Return the (X, Y) coordinate for the center point of the cell that contains the specified text.  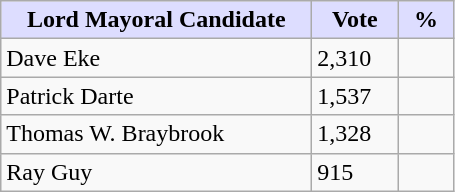
1,328 (355, 134)
1,537 (355, 96)
Ray Guy (156, 172)
915 (355, 172)
Vote (355, 20)
2,310 (355, 58)
Dave Eke (156, 58)
% (426, 20)
Thomas W. Braybrook (156, 134)
Lord Mayoral Candidate (156, 20)
Patrick Darte (156, 96)
